Return (X, Y) of the center of cell containing provided text 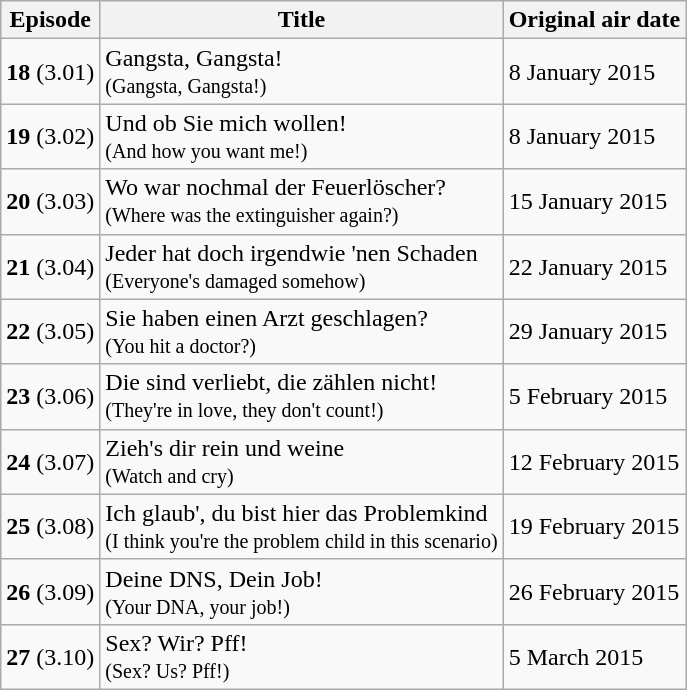
19 (3.02) (50, 136)
25 (3.08) (50, 526)
23 (3.06) (50, 396)
18 (3.01) (50, 72)
Sie haben einen Arzt geschlagen?(You hit a doctor?) (302, 332)
29 January 2015 (594, 332)
15 January 2015 (594, 202)
26 (3.09) (50, 592)
Und ob Sie mich wollen!(And how you want me!) (302, 136)
27 (3.10) (50, 656)
21 (3.04) (50, 266)
22 (3.05) (50, 332)
Original air date (594, 20)
Deine DNS, Dein Job!(Your DNA, your job!) (302, 592)
Sex? Wir? Pff!(Sex? Us? Pff!) (302, 656)
Zieh's dir rein und weine(Watch and cry) (302, 462)
Episode (50, 20)
Die sind verliebt, die zählen nicht!(They're in love, they don't count!) (302, 396)
5 March 2015 (594, 656)
5 February 2015 (594, 396)
20 (3.03) (50, 202)
Ich glaub', du bist hier das Problemkind(I think you're the problem child in this scenario) (302, 526)
22 January 2015 (594, 266)
Title (302, 20)
Gangsta, Gangsta!(Gangsta, Gangsta!) (302, 72)
19 February 2015 (594, 526)
Wo war nochmal der Feuerlöscher?(Where was the extinguisher again?) (302, 202)
26 February 2015 (594, 592)
Jeder hat doch irgendwie 'nen Schaden(Everyone's damaged somehow) (302, 266)
24 (3.07) (50, 462)
12 February 2015 (594, 462)
